Return the [X, Y] coordinate for the center point of the cell that contains the specified text.  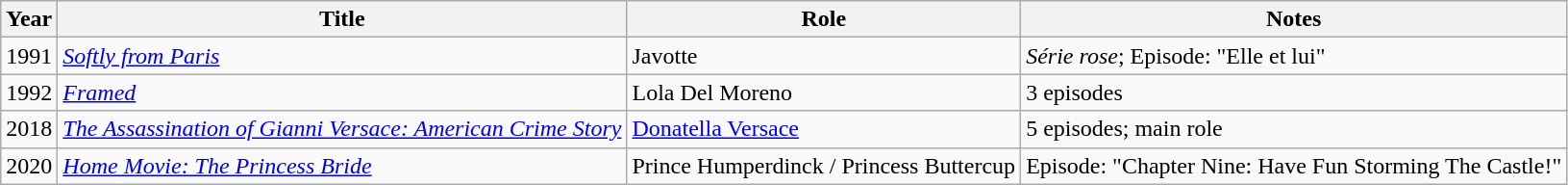
5 episodes; main role [1294, 129]
2018 [29, 129]
Year [29, 19]
Home Movie: The Princess Bride [342, 166]
Framed [342, 92]
3 episodes [1294, 92]
Prince Humperdinck / Princess Buttercup [824, 166]
Lola Del Moreno [824, 92]
The Assassination of Gianni Versace: American Crime Story [342, 129]
Javotte [824, 56]
Title [342, 19]
Episode: "Chapter Nine: Have Fun Storming The Castle!" [1294, 166]
Donatella Versace [824, 129]
1991 [29, 56]
Role [824, 19]
Série rose; Episode: "Elle et lui" [1294, 56]
Notes [1294, 19]
1992 [29, 92]
Softly from Paris [342, 56]
2020 [29, 166]
